Output the (X, Y) coordinate of the center of the cell containing the given text.  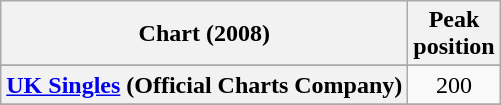
UK Singles (Official Charts Company) (204, 85)
Chart (2008) (204, 34)
Peakposition (454, 34)
200 (454, 85)
